Identify which cell holds the provided text, then report its (x, y) central coordinate. 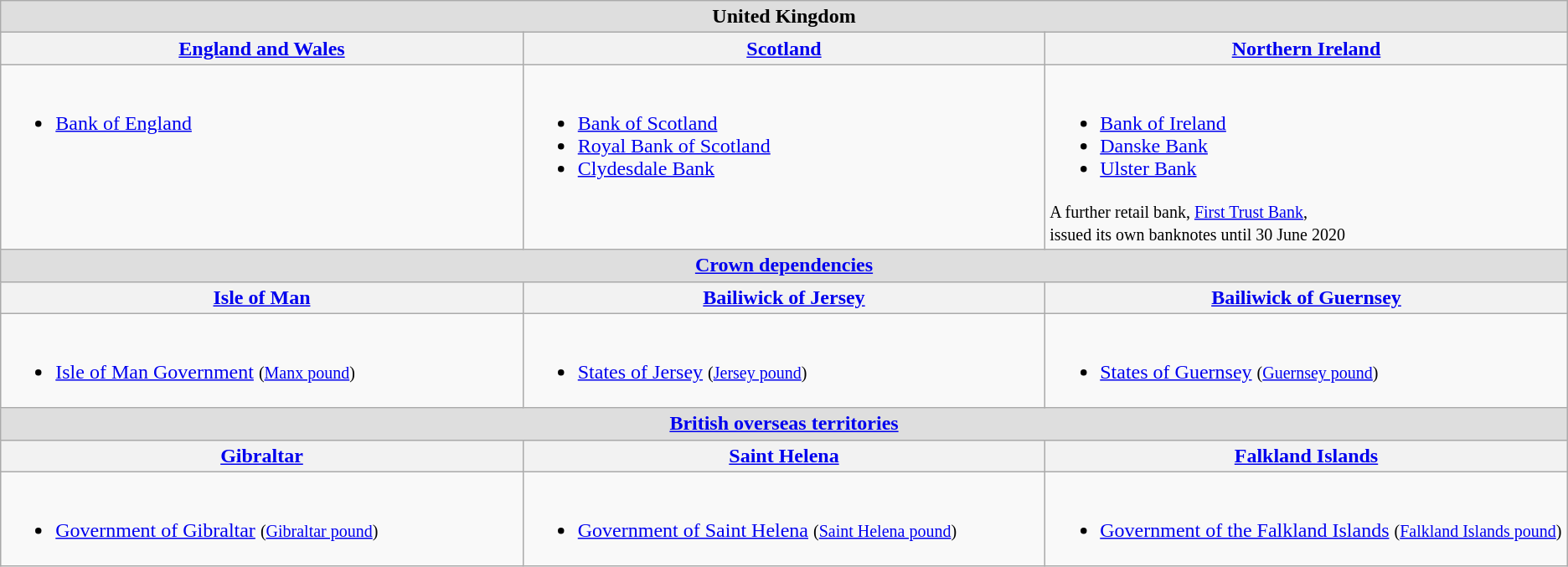
States of Jersey (Jersey pound) (784, 360)
Isle of Man Government (Manx pound) (261, 360)
Government of Saint Helena (Saint Helena pound) (784, 519)
Bank of England (261, 157)
Scotland (784, 49)
Government of Gibraltar (Gibraltar pound) (261, 519)
Falkland Islands (1307, 456)
British overseas territories (784, 424)
Crown dependencies (784, 265)
Gibraltar (261, 456)
England and Wales (261, 49)
Bank of ScotlandRoyal Bank of ScotlandClydesdale Bank (784, 157)
States of Guernsey (Guernsey pound) (1307, 360)
Saint Helena (784, 456)
Government of the Falkland Islands (Falkland Islands pound) (1307, 519)
Bank of IrelandDanske BankUlster BankA further retail bank, First Trust Bank,issued its own banknotes until 30 June 2020 (1307, 157)
Northern Ireland (1307, 49)
Bailiwick of Guernsey (1307, 297)
Isle of Man (261, 297)
United Kingdom (784, 17)
Bailiwick of Jersey (784, 297)
